Extract the [x, y] coordinate from the center of the cell holding the provided text.  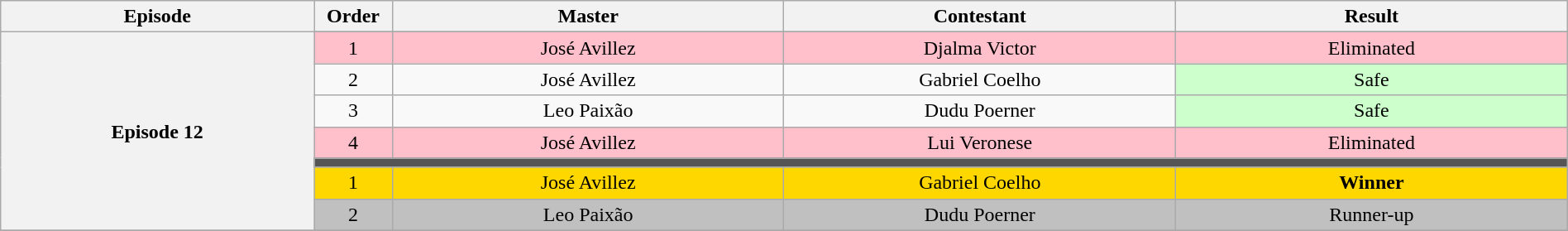
Master [588, 17]
Contestant [980, 17]
Order [354, 17]
Episode 12 [157, 131]
Result [1372, 17]
Winner [1372, 183]
Episode [157, 17]
4 [354, 142]
Runner-up [1372, 214]
Djalma Victor [980, 48]
3 [354, 111]
Lui Veronese [980, 142]
